Find where the given text appears and provide that cell's center as (x, y) coordinate. 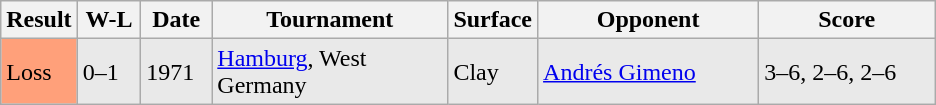
Andrés Gimeno (648, 72)
Score (847, 20)
Result (39, 20)
Tournament (330, 20)
Loss (39, 72)
Opponent (648, 20)
W-L (109, 20)
1971 (176, 72)
Date (176, 20)
3–6, 2–6, 2–6 (847, 72)
Hamburg, West Germany (330, 72)
Surface (493, 20)
Clay (493, 72)
0–1 (109, 72)
